Determine the (x, y) coordinate at the center of the cell enclosing the given text.  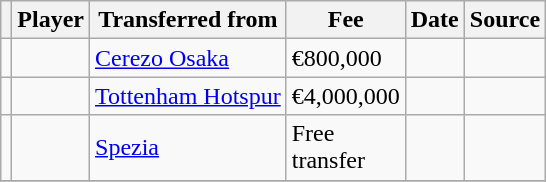
Date (434, 20)
€800,000 (346, 58)
Spezia (188, 148)
Fee (346, 20)
Tottenham Hotspur (188, 96)
€4,000,000 (346, 96)
Free transfer (346, 148)
Cerezo Osaka (188, 58)
Transferred from (188, 20)
Source (504, 20)
Player (51, 20)
